Extract the [x, y] coordinate from the center of the cell holding the provided text.  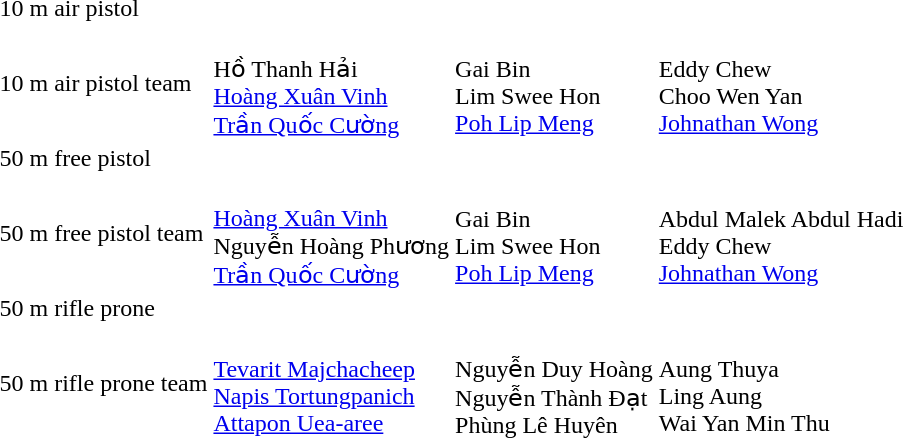
Hồ Thanh HảiHoàng Xuân VinhTrần Quốc Cường [332, 83]
Hoàng Xuân VinhNguyễn Hoàng PhươngTrần Quốc Cường [332, 233]
